Return the [x, y] coordinate for the center point of the cell that contains the specified text.  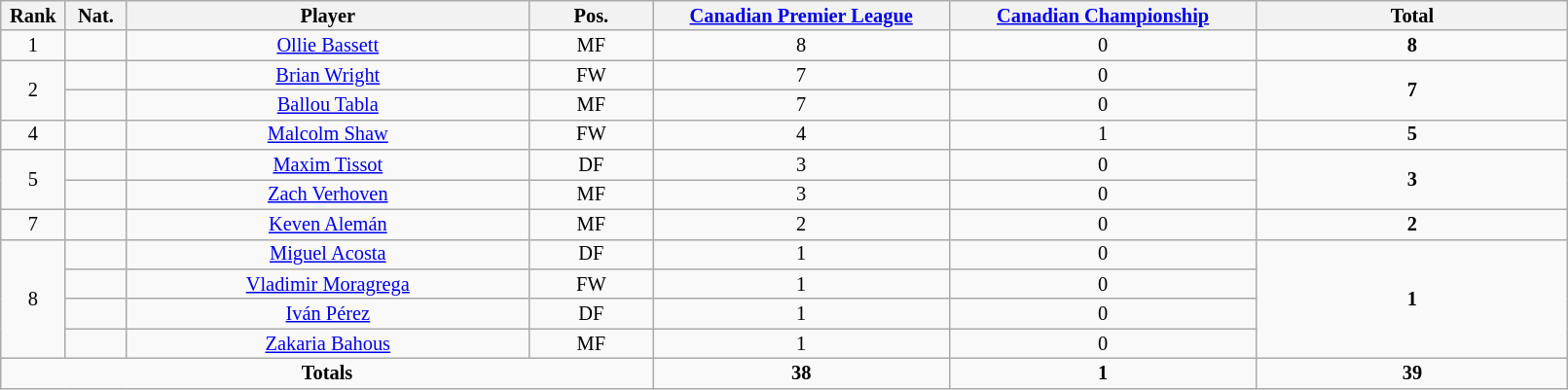
Zach Verhoven [327, 195]
Total [1412, 16]
Rank [33, 16]
38 [801, 373]
Maxim Tissot [327, 165]
39 [1412, 373]
Zakaria Bahous [327, 344]
Vladimir Moragrega [327, 284]
Malcolm Shaw [327, 134]
Keven Alemán [327, 224]
Iván Pérez [327, 313]
Totals [327, 373]
Player [327, 16]
Ballou Tabla [327, 105]
Brian Wright [327, 76]
Nat. [95, 16]
Pos. [591, 16]
Miguel Acosta [327, 255]
Canadian Championship [1103, 16]
Ollie Bassett [327, 45]
Canadian Premier League [801, 16]
